Output the [X, Y] coordinate of the center of the cell containing the given text.  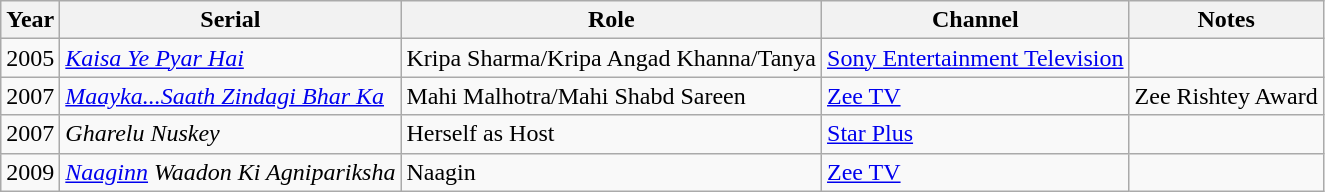
Sony Entertainment Television [976, 58]
Mahi Malhotra/Mahi Shabd Sareen [612, 96]
Herself as Host [612, 134]
Serial [230, 20]
Notes [1226, 20]
Naagin [612, 172]
Maayka...Saath Zindagi Bhar Ka [230, 96]
Kripa Sharma/Kripa Angad Khanna/Tanya [612, 58]
Role [612, 20]
Gharelu Nuskey [230, 134]
Year [30, 20]
Star Plus [976, 134]
2009 [30, 172]
2005 [30, 58]
Kaisa Ye Pyar Hai [230, 58]
Naaginn Waadon Ki Agnipariksha [230, 172]
Channel [976, 20]
Zee Rishtey Award [1226, 96]
